Extract the [x, y] coordinate from the center of the cell holding the provided text.  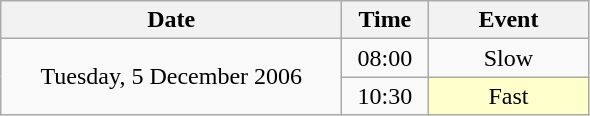
Date [172, 20]
10:30 [385, 96]
Tuesday, 5 December 2006 [172, 77]
Time [385, 20]
Slow [508, 58]
08:00 [385, 58]
Event [508, 20]
Fast [508, 96]
